Find where the given text appears and provide that cell's center as (x, y) coordinate. 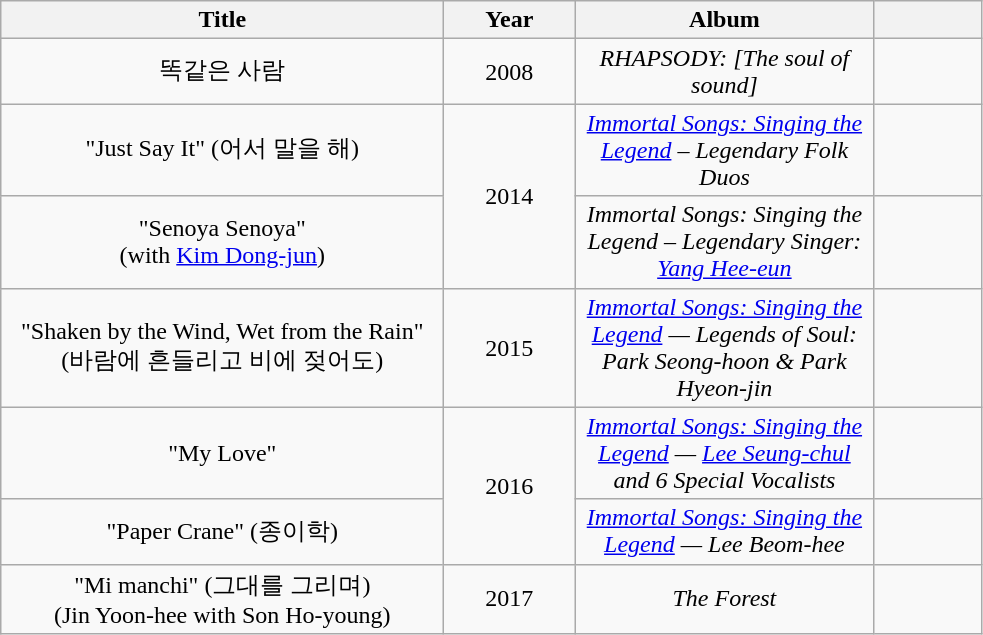
"Shaken by the Wind, Wet from the Rain" (바람에 흔들리고 비에 젖어도) (222, 348)
Immortal Songs: Singing the Legend – Legendary Folk Duos (724, 150)
2016 (510, 486)
"My Love" (222, 453)
2017 (510, 599)
The Forest (724, 599)
2014 (510, 196)
"Senoya Senoya"(with Kim Dong-jun) (222, 242)
Immortal Songs: Singing the Legend — Legends of Soul: Park Seong-hoon & Park Hyeon-jin (724, 348)
Immortal Songs: Singing the Legend — Lee Beom-hee (724, 532)
Immortal Songs: Singing the Legend — Lee Seung-chul and 6 Special Vocalists (724, 453)
Year (510, 20)
Title (222, 20)
Album (724, 20)
Immortal Songs: Singing the Legend – Legendary Singer: Yang Hee-eun (724, 242)
2008 (510, 72)
"Paper Crane" (종이학) (222, 532)
똑같은 사람 (222, 72)
RHAPSODY: [The soul of sound] (724, 72)
2015 (510, 348)
"Just Say It" (어서 말을 해) (222, 150)
"Mi manchi" (그대를 그리며)(Jin Yoon-hee with Son Ho-young) (222, 599)
